Locate the cell with the specified text and output its [X, Y] center coordinate. 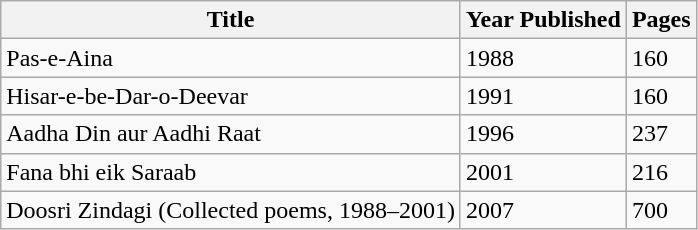
700 [661, 210]
Doosri Zindagi (Collected poems, 1988–2001) [231, 210]
Title [231, 20]
1991 [543, 96]
1988 [543, 58]
Aadha Din aur Aadhi Raat [231, 134]
2007 [543, 210]
1996 [543, 134]
216 [661, 172]
2001 [543, 172]
Pas-e-Aina [231, 58]
Hisar-e-be-Dar-o-Deevar [231, 96]
237 [661, 134]
Fana bhi eik Saraab [231, 172]
Year Published [543, 20]
Pages [661, 20]
